Provide the (x, y) coordinate of the cell's center where the given text is located.  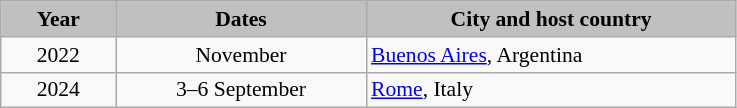
3–6 September (241, 90)
Rome, Italy (551, 90)
2024 (58, 90)
Buenos Aires, Argentina (551, 55)
Year (58, 19)
City and host country (551, 19)
2022 (58, 55)
Dates (241, 19)
November (241, 55)
